Find where the given text appears and provide that cell's center as [X, Y] coordinate. 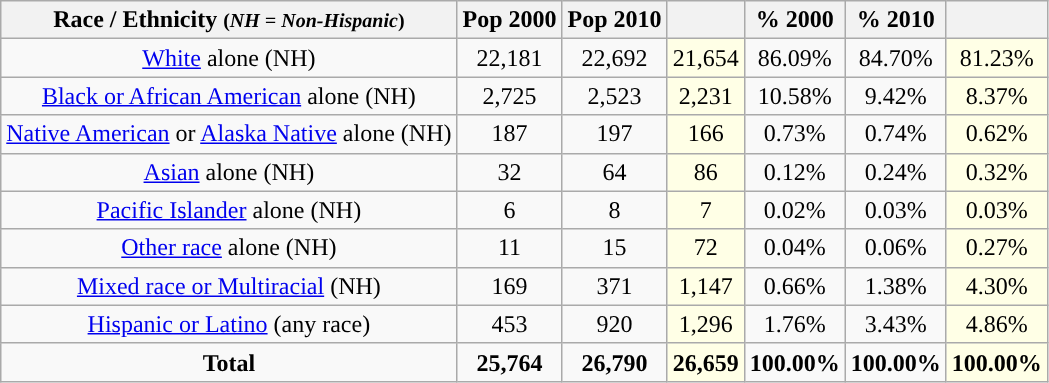
1,147 [706, 286]
1.38% [896, 286]
1.76% [794, 324]
0.27% [996, 248]
64 [614, 172]
0.02% [794, 210]
Asian alone (NH) [229, 172]
10.58% [794, 96]
84.70% [896, 58]
8.37% [996, 96]
0.62% [996, 134]
32 [510, 172]
% 2010 [896, 20]
Pop 2010 [614, 20]
72 [706, 248]
25,764 [510, 362]
7 [706, 210]
86.09% [794, 58]
11 [510, 248]
0.73% [794, 134]
21,654 [706, 58]
26,659 [706, 362]
Mixed race or Multiracial (NH) [229, 286]
3.43% [896, 324]
86 [706, 172]
Pacific Islander alone (NH) [229, 210]
166 [706, 134]
169 [510, 286]
0.04% [794, 248]
0.24% [896, 172]
Native American or Alaska Native alone (NH) [229, 134]
22,692 [614, 58]
9.42% [896, 96]
Hispanic or Latino (any race) [229, 324]
% 2000 [794, 20]
0.66% [794, 286]
2,231 [706, 96]
Other race alone (NH) [229, 248]
Black or African American alone (NH) [229, 96]
920 [614, 324]
371 [614, 286]
1,296 [706, 324]
187 [510, 134]
197 [614, 134]
0.12% [794, 172]
81.23% [996, 58]
0.32% [996, 172]
0.06% [896, 248]
453 [510, 324]
White alone (NH) [229, 58]
Pop 2000 [510, 20]
Race / Ethnicity (NH = Non-Hispanic) [229, 20]
2,523 [614, 96]
4.86% [996, 324]
8 [614, 210]
6 [510, 210]
0.74% [896, 134]
26,790 [614, 362]
4.30% [996, 286]
15 [614, 248]
22,181 [510, 58]
2,725 [510, 96]
Total [229, 362]
